Identify which cell holds the provided text, then report its [X, Y] central coordinate. 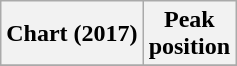
Chart (2017) [72, 34]
Peak position [189, 34]
